Extract the [X, Y] coordinate from the center of the cell holding the provided text.  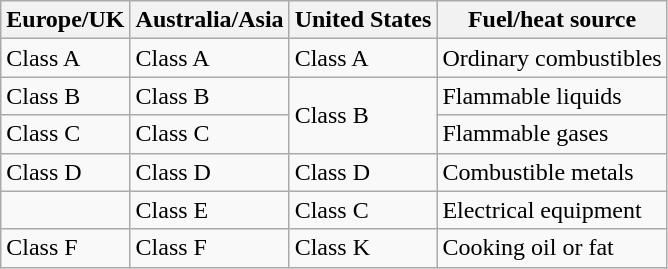
Combustible metals [552, 172]
Flammable gases [552, 134]
Class K [363, 248]
Flammable liquids [552, 96]
Ordinary combustibles [552, 58]
Europe/UK [66, 20]
Fuel/heat source [552, 20]
Class E [210, 210]
Cooking oil or fat [552, 248]
United States [363, 20]
Australia/Asia [210, 20]
Electrical equipment [552, 210]
